Scan for the cell matching the given text and deliver its (X, Y) coordinate at center. 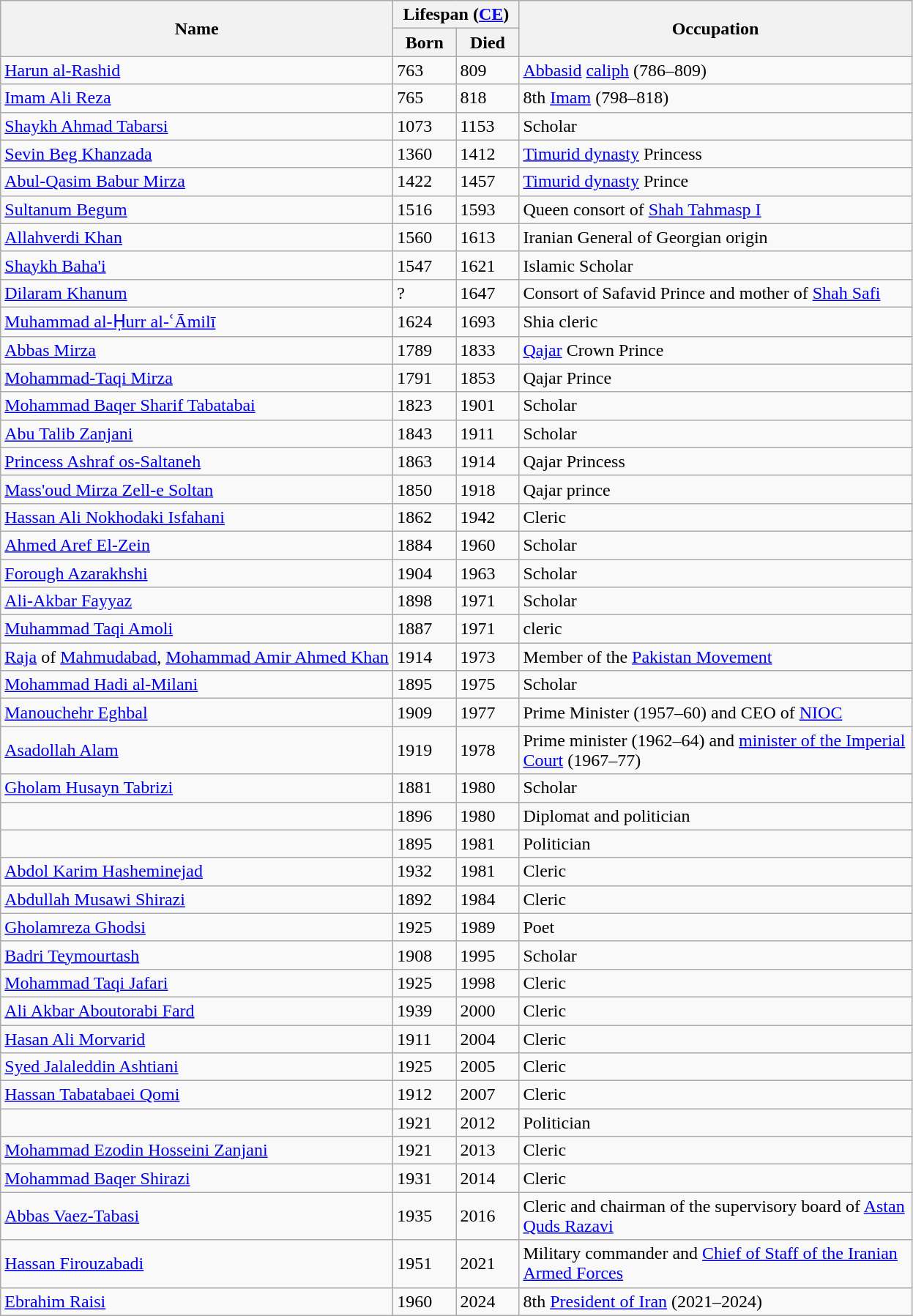
765 (425, 98)
Muhammad al-Ḥurr al-ʿĀmilī (197, 321)
Mohammad Baqer Shirazi (197, 1178)
1984 (488, 899)
818 (488, 98)
1422 (425, 182)
Poet (715, 927)
1989 (488, 927)
2004 (488, 1039)
1791 (425, 378)
2000 (488, 1011)
Shia cleric (715, 321)
1850 (425, 489)
Mass'oud Mirza Zell-e Soltan (197, 489)
Abbas Mirza (197, 350)
1942 (488, 517)
1560 (425, 237)
1843 (425, 434)
1624 (425, 321)
Lifespan (CE) (456, 15)
2016 (488, 1216)
Prime Minister (1957–60) and CEO of NIOC (715, 713)
Name (197, 29)
Qajar Prince (715, 378)
Military commander and Chief of Staff of the Iranian Armed Forces (715, 1264)
Hassan Ali Nokhodaki Isfahani (197, 517)
1951 (425, 1264)
Prime minister (1962–64) and minister of the Imperial Court (1967–77) (715, 750)
1918 (488, 489)
Abbas Vaez-Tabasi (197, 1216)
Queen consort of Shah Tahmasp I (715, 209)
2021 (488, 1264)
1853 (488, 378)
Gholamreza Ghodsi (197, 927)
1360 (425, 154)
Sevin Beg Khanzada (197, 154)
Abdullah Musawi Shirazi (197, 899)
Qajar Crown Prince (715, 350)
2014 (488, 1178)
Islamic Scholar (715, 265)
Asadollah Alam (197, 750)
Born (425, 42)
Mohammad Baqer Sharif Tabatabai (197, 406)
2012 (488, 1123)
Shaykh Baha'i (197, 265)
1457 (488, 182)
1978 (488, 750)
Imam Ali Reza (197, 98)
1516 (425, 209)
1896 (425, 816)
Muhammad Taqi Amoli (197, 629)
Syed Jalaleddin Ashtiani (197, 1067)
Consort of Safavid Prince and mother of Shah Safi (715, 293)
Mohammad Taqi Jafari (197, 983)
1647 (488, 293)
8th Imam (798–818) (715, 98)
1931 (425, 1178)
1833 (488, 350)
Timurid dynasty Prince (715, 182)
1973 (488, 657)
Manouchehr Eghbal (197, 713)
Hassan Firouzabadi (197, 1264)
1593 (488, 209)
1073 (425, 126)
1863 (425, 461)
1412 (488, 154)
8th President of Iran (2021–2024) (715, 1301)
Allahverdi Khan (197, 237)
1547 (425, 265)
1975 (488, 685)
1823 (425, 406)
Died (488, 42)
Ali Akbar Aboutorabi Fard (197, 1011)
? (425, 293)
Hasan Ali Morvarid (197, 1039)
1789 (425, 350)
Qajar prince (715, 489)
1898 (425, 601)
Qajar Princess (715, 461)
763 (425, 70)
1621 (488, 265)
Member of the Pakistan Movement (715, 657)
Abbasid caliph (786–809) (715, 70)
809 (488, 70)
Iranian General of Georgian origin (715, 237)
1939 (425, 1011)
1998 (488, 983)
1932 (425, 871)
Mohammad Hadi al-Milani (197, 685)
1977 (488, 713)
Mohammad Ezodin Hosseini Zanjani (197, 1150)
Timurid dynasty Princess (715, 154)
2005 (488, 1067)
Abul-Qasim Babur Mirza (197, 182)
Dilaram Khanum (197, 293)
1884 (425, 545)
Raja of Mahmudabad, Mohammad Amir Ahmed Khan (197, 657)
1995 (488, 955)
1862 (425, 517)
Diplomat and politician (715, 816)
Badri Teymourtash (197, 955)
1935 (425, 1216)
Princess Ashraf os-Saltaneh (197, 461)
Ebrahim Raisi (197, 1301)
Cleric and chairman of the supervisory board of Astan Quds Razavi (715, 1216)
1904 (425, 573)
1881 (425, 788)
Sultanum Begum (197, 209)
Shaykh Ahmad Tabarsi (197, 126)
Harun al-Rashid (197, 70)
1908 (425, 955)
Abdol Karim Hasheminejad (197, 871)
1909 (425, 713)
Occupation (715, 29)
1887 (425, 629)
1153 (488, 126)
Gholam Husayn Tabrizi (197, 788)
1919 (425, 750)
Ahmed Aref El-Zein (197, 545)
2024 (488, 1301)
1892 (425, 899)
Abu Talib Zanjani (197, 434)
1963 (488, 573)
2013 (488, 1150)
2007 (488, 1095)
1613 (488, 237)
1901 (488, 406)
Forough Azarakhshi (197, 573)
Mohammad-Taqi Mirza (197, 378)
1912 (425, 1095)
Ali-Akbar Fayyaz (197, 601)
Hassan Tabatabaei Qomi (197, 1095)
1693 (488, 321)
cleric (715, 629)
